From the cell containing the given text, extract its center point as (X, Y) coordinate. 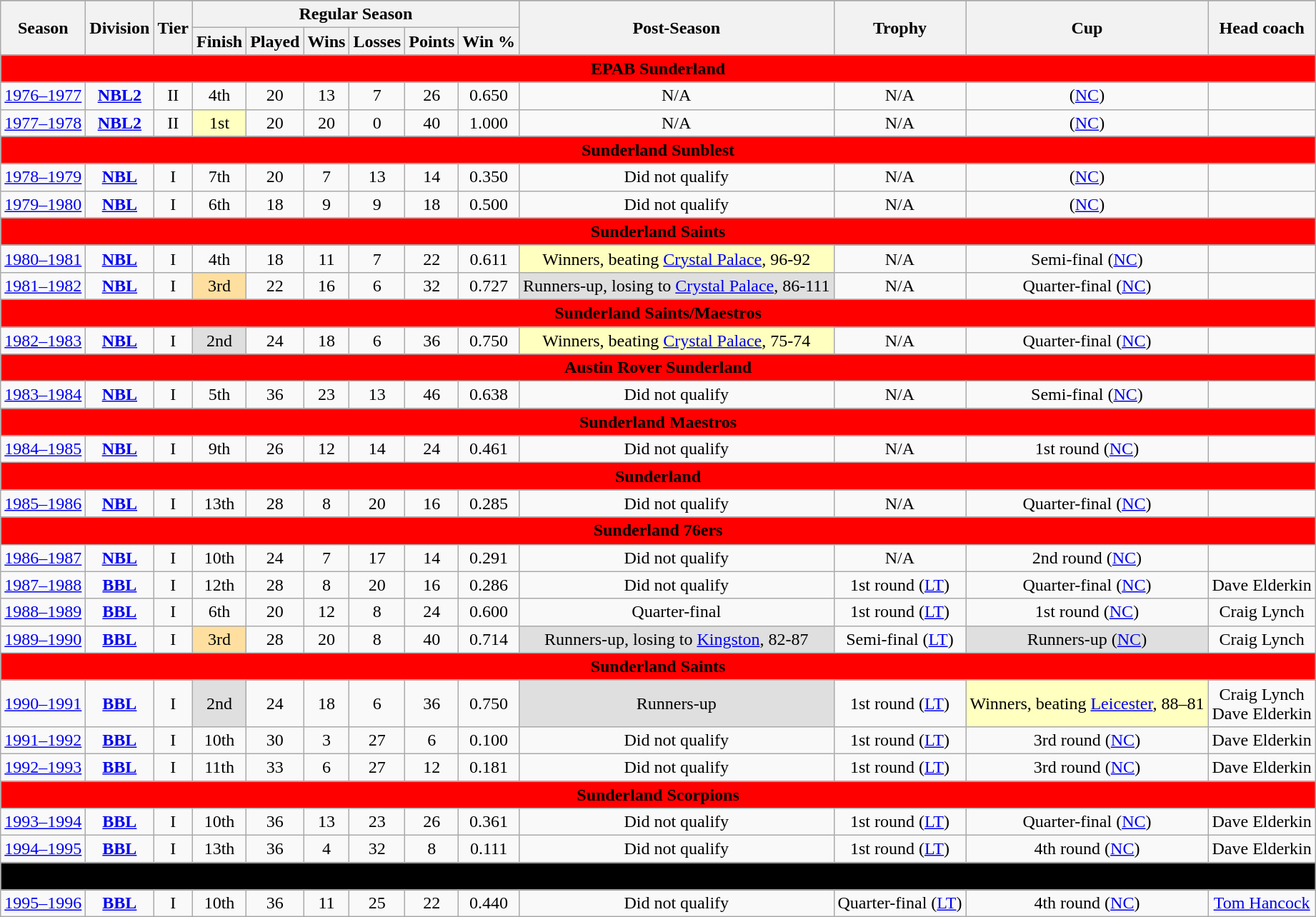
Win % (489, 41)
Craig Lynch Dave Elderkin (1262, 703)
Tom Hancock (1262, 903)
0.727 (489, 286)
2nd round (NC) (1087, 558)
0.285 (489, 503)
0.500 (489, 204)
Winners, beating Leicester, 88–81 (1087, 703)
Semi-final (LT) (900, 639)
Played (275, 41)
Cup (1087, 28)
9th (220, 449)
1984–1985 (43, 449)
1981–1982 (43, 286)
1978–1979 (43, 177)
1987–1988 (43, 585)
Runners-up (676, 703)
Sunderland Sunblest (659, 150)
1983–1984 (43, 395)
Runners-up (NC) (1087, 639)
1992–1993 (43, 767)
Quarter-final (LT) (900, 903)
0.181 (489, 767)
Winners, beating Crystal Palace, 75-74 (676, 341)
1995–1996 (43, 903)
Finish (220, 41)
0.638 (489, 395)
12th (220, 585)
4 (326, 849)
0.600 (489, 612)
Sunderland (659, 476)
Points (432, 41)
Runners-up, losing to Crystal Palace, 86-111 (676, 286)
Season (43, 28)
0.100 (489, 740)
Sunderland 76ers (659, 531)
17 (377, 558)
Newcastle Comets (659, 876)
Quarter-final (676, 612)
0.714 (489, 639)
5th (220, 395)
11th (220, 767)
Sunderland Maestros (659, 422)
3 (326, 740)
1st (220, 123)
1994–1995 (43, 849)
46 (432, 395)
0.286 (489, 585)
0 (377, 123)
0.440 (489, 903)
Regular Season (356, 14)
0.461 (489, 449)
1979–1980 (43, 204)
1991–1992 (43, 740)
Losses (377, 41)
1986–1987 (43, 558)
1976–1977 (43, 96)
Austin Rover Sunderland (659, 368)
1988–1989 (43, 612)
0.350 (489, 177)
Trophy (900, 28)
0.361 (489, 822)
0.291 (489, 558)
Runners-up, losing to Kingston, 82-87 (676, 639)
Winners, beating Crystal Palace, 96-92 (676, 259)
1985–1986 (43, 503)
Post-Season (676, 28)
33 (275, 767)
30 (275, 740)
1989–1990 (43, 639)
EPAB Sunderland (659, 69)
0.650 (489, 96)
Sunderland Saints/Maestros (659, 313)
Division (120, 28)
1.000 (489, 123)
1990–1991 (43, 703)
1977–1978 (43, 123)
25 (377, 903)
0.111 (489, 849)
1993–1994 (43, 822)
Head coach (1262, 28)
7th (220, 177)
Tier (173, 28)
0.611 (489, 259)
1982–1983 (43, 341)
1980–1981 (43, 259)
Wins (326, 41)
Sunderland Scorpions (659, 795)
